Return the (x, y) coordinate for the center point of the cell that contains the specified text.  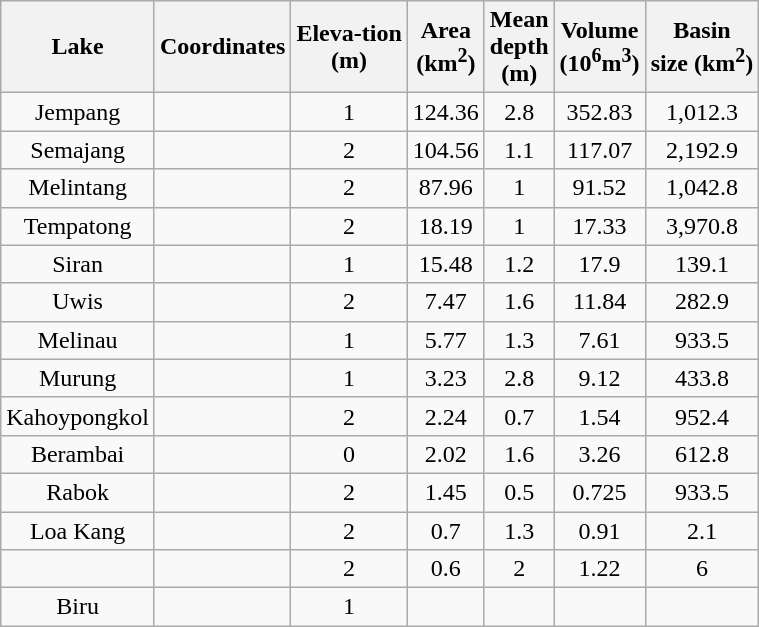
17.9 (600, 264)
3.23 (446, 378)
87.96 (446, 188)
352.83 (600, 112)
Volume(106m3) (600, 47)
282.9 (702, 302)
17.33 (600, 226)
Uwis (78, 302)
1.45 (446, 492)
11.84 (600, 302)
Basinsize (km2) (702, 47)
0.725 (600, 492)
Kahoypongkol (78, 416)
117.07 (600, 150)
1.2 (519, 264)
9.12 (600, 378)
612.8 (702, 454)
Rabok (78, 492)
2.02 (446, 454)
124.36 (446, 112)
1.1 (519, 150)
104.56 (446, 150)
433.8 (702, 378)
Siran (78, 264)
7.47 (446, 302)
3,970.8 (702, 226)
0 (349, 454)
Biru (78, 607)
0.91 (600, 531)
952.4 (702, 416)
1,012.3 (702, 112)
2.24 (446, 416)
6 (702, 569)
18.19 (446, 226)
Coordinates (222, 47)
Semajang (78, 150)
Area(km2) (446, 47)
1.22 (600, 569)
139.1 (702, 264)
Tempatong (78, 226)
Lake (78, 47)
1,042.8 (702, 188)
5.77 (446, 340)
Melinau (78, 340)
2,192.9 (702, 150)
3.26 (600, 454)
0.6 (446, 569)
1.54 (600, 416)
Murung (78, 378)
2.1 (702, 531)
Berambai (78, 454)
Eleva-tion(m) (349, 47)
7.61 (600, 340)
Melintang (78, 188)
Loa Kang (78, 531)
Jempang (78, 112)
Meandepth(m) (519, 47)
15.48 (446, 264)
0.5 (519, 492)
91.52 (600, 188)
